Detect which cell encompasses the target text, then output its (X, Y) center coordinate. 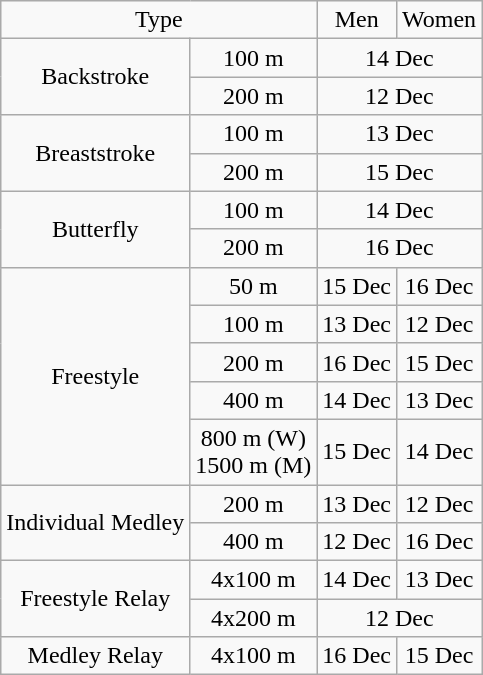
Women (440, 20)
4x200 m (254, 618)
Men (357, 20)
Freestyle Relay (96, 599)
Type (159, 20)
Medley Relay (96, 656)
800 m (W)1500 m (M) (254, 452)
Breaststroke (96, 153)
Butterfly (96, 229)
Backstroke (96, 77)
Freestyle (96, 376)
Individual Medley (96, 522)
50 m (254, 286)
